Output the (x, y) coordinate of the center of the cell containing the given text.  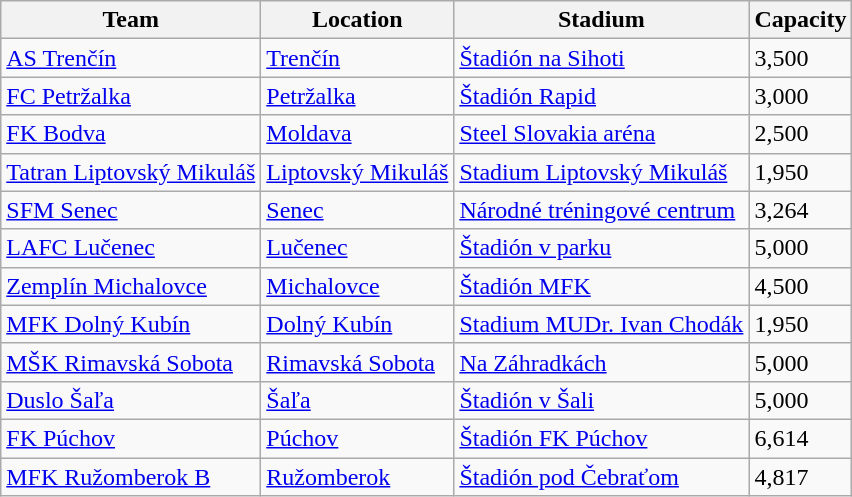
Steel Slovakia aréna (602, 134)
Štadión pod Čebraťom (602, 477)
3,500 (800, 58)
Štadión MFK (602, 286)
AS Trenčín (131, 58)
3,264 (800, 210)
Štadión FK Púchov (602, 438)
Stadium (602, 20)
4,817 (800, 477)
Liptovský Mikuláš (358, 172)
MFK Ružomberok B (131, 477)
Stadium Liptovský Mikuláš (602, 172)
Národné tréningové centrum (602, 210)
FC Petržalka (131, 96)
FK Bodva (131, 134)
Štadión Rapid (602, 96)
Team (131, 20)
MFK Dolný Kubín (131, 324)
Na Záhradkách (602, 362)
Capacity (800, 20)
3,000 (800, 96)
Tatran Liptovský Mikuláš (131, 172)
FK Púchov (131, 438)
Petržalka (358, 96)
SFM Senec (131, 210)
4,500 (800, 286)
MŠK Rimavská Sobota (131, 362)
Ružomberok (358, 477)
Dolný Kubín (358, 324)
6,614 (800, 438)
Rimavská Sobota (358, 362)
Štadión v parku (602, 248)
2,500 (800, 134)
Moldava (358, 134)
Štadión na Sihoti (602, 58)
LAFC Lučenec (131, 248)
Trenčín (358, 58)
Lučenec (358, 248)
Stadium MUDr. Ivan Chodák (602, 324)
Location (358, 20)
Šaľa (358, 400)
Štadión v Šali (602, 400)
Zemplín Michalovce (131, 286)
Duslo Šaľa (131, 400)
Senec (358, 210)
Púchov (358, 438)
Michalovce (358, 286)
